Identify which cell holds the provided text, then report its [x, y] central coordinate. 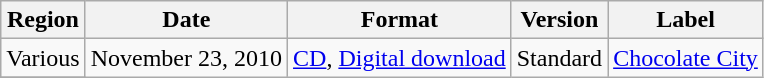
Format [400, 20]
Version [559, 20]
Standard [559, 58]
November 23, 2010 [186, 58]
Label [686, 20]
Various [43, 58]
Region [43, 20]
CD, Digital download [400, 58]
Chocolate City [686, 58]
Date [186, 20]
